Output the (X, Y) coordinate of the center of the cell containing the given text.  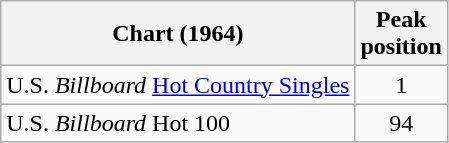
1 (401, 85)
U.S. Billboard Hot Country Singles (178, 85)
Chart (1964) (178, 34)
Peakposition (401, 34)
U.S. Billboard Hot 100 (178, 123)
94 (401, 123)
